Return (x, y) of the center of cell containing provided text 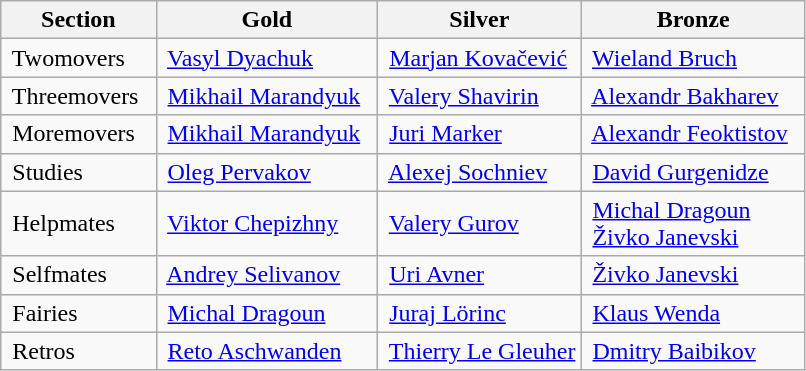
Wieland Bruch (693, 58)
Juri Marker (480, 134)
Valery Gurov (480, 224)
Uri Avner (480, 275)
Živko Janevski (693, 275)
Thierry Le Gleuher (480, 351)
Alexandr Feoktistov (693, 134)
Vasyl Dyachuk (267, 58)
Fairies (78, 313)
Alexandr Bakharev (693, 96)
Gold (267, 20)
Viktor Chepizhny (267, 224)
Michal Dragoun (267, 313)
Helpmates (78, 224)
Silver (480, 20)
Bronze (693, 20)
Moremovers (78, 134)
Twomovers (78, 58)
Klaus Wenda (693, 313)
Andrey Selivanov (267, 275)
Section (78, 20)
Oleg Pervakov (267, 172)
Dmitry Baibikov (693, 351)
Valery Shavirin (480, 96)
David Gurgenidze (693, 172)
Studies (78, 172)
Reto Aschwanden (267, 351)
Selfmates (78, 275)
Retros (78, 351)
Michal Dragoun Živko Janevski (693, 224)
Alexej Sochniev (480, 172)
Juraj Lörinc (480, 313)
Marjan Kovačević (480, 58)
Threemovers (78, 96)
